Return the (X, Y) coordinate for the center point of the cell that contains the specified text.  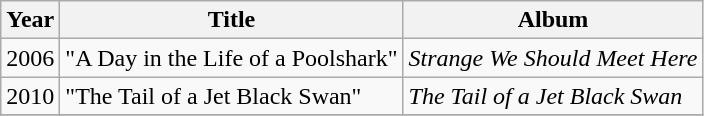
Album (553, 20)
Strange We Should Meet Here (553, 58)
"A Day in the Life of a Poolshark" (232, 58)
Title (232, 20)
"The Tail of a Jet Black Swan" (232, 96)
2010 (30, 96)
2006 (30, 58)
Year (30, 20)
The Tail of a Jet Black Swan (553, 96)
